Detect which cell encompasses the target text, then output its (X, Y) center coordinate. 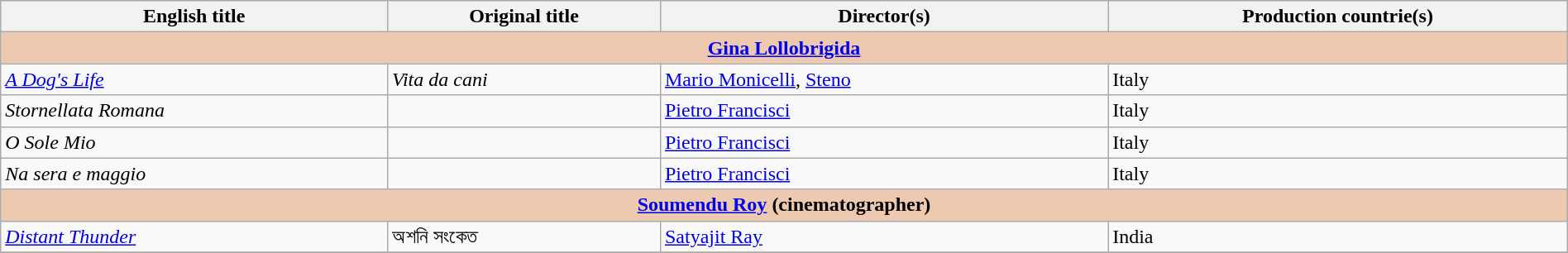
অশনি সংকেত (523, 236)
Soumendu Roy (cinematographer) (784, 205)
Production countrie(s) (1338, 17)
Stornellata Romana (194, 111)
O Sole Mio (194, 142)
Satyajit Ray (883, 236)
Director(s) (883, 17)
Mario Monicelli, Steno (883, 79)
Gina Lollobrigida (784, 48)
Distant Thunder (194, 236)
English title (194, 17)
Vita da cani (523, 79)
Na sera e maggio (194, 174)
India (1338, 236)
Original title (523, 17)
A Dog's Life (194, 79)
